Pinpoint the cell where the given text exists, returning its [X, Y] midpoint coordinate. 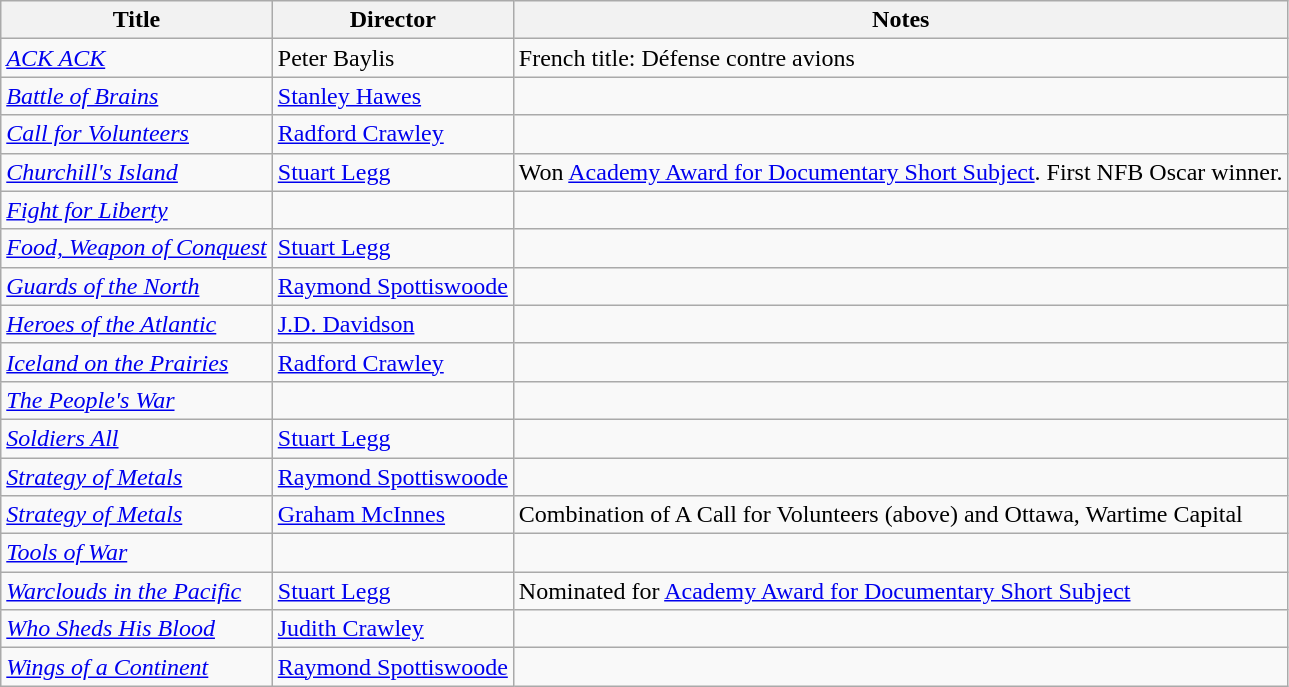
Director [392, 20]
Graham McInnes [392, 515]
J.D. Davidson [392, 324]
Heroes of the Atlantic [137, 324]
Soldiers All [137, 438]
Battle of Brains [137, 96]
Call for Volunteers [137, 134]
Nominated for Academy Award for Documentary Short Subject [900, 591]
Churchill's Island [137, 172]
Warclouds in the Pacific [137, 591]
The People's War [137, 400]
Stanley Hawes [392, 96]
Tools of War [137, 553]
Wings of a Continent [137, 667]
ACK ACK [137, 58]
Combination of A Call for Volunteers (above) and Ottawa, Wartime Capital [900, 515]
Notes [900, 20]
Food, Weapon of Conquest [137, 248]
Title [137, 20]
Fight for Liberty [137, 210]
Who Sheds His Blood [137, 629]
Won Academy Award for Documentary Short Subject. First NFB Oscar winner. [900, 172]
Peter Baylis [392, 58]
Iceland on the Prairies [137, 362]
French title: Défense contre avions [900, 58]
Guards of the North [137, 286]
Judith Crawley [392, 629]
